Scan for the cell matching the given text and deliver its (X, Y) coordinate at center. 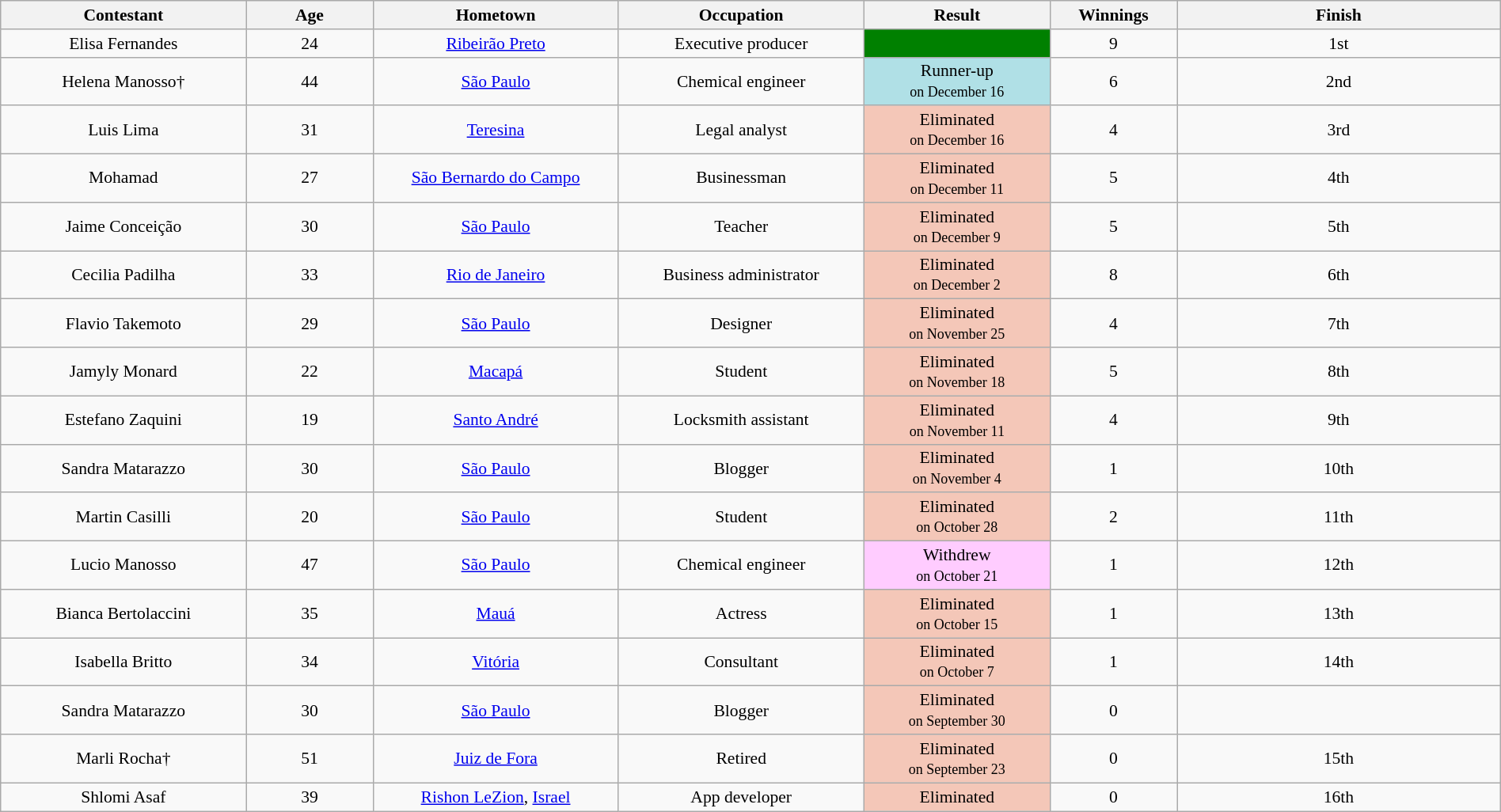
39 (310, 797)
Eliminatedon November 4 (956, 469)
8 (1113, 275)
8th (1338, 372)
20 (310, 518)
Elisa Fernandes (123, 44)
Helena Manosso† (123, 81)
Runner-upon December 16 (956, 81)
Mauá (496, 614)
27 (310, 179)
Estefano Zaquini (123, 419)
3rd (1338, 130)
51 (310, 758)
11th (1338, 518)
44 (310, 81)
Eliminatedon October 15 (956, 614)
São Bernardo do Campo (496, 179)
Eliminatedon December 2 (956, 275)
Eliminated (956, 797)
Martin Casilli (123, 518)
Teresina (496, 130)
4th (1338, 179)
Occupation (741, 15)
6th (1338, 275)
Age (310, 15)
5th (1338, 226)
Winnings (1113, 15)
Teacher (741, 226)
15th (1338, 758)
6 (1113, 81)
22 (310, 372)
Businessman (741, 179)
Eliminatedon November 25 (956, 323)
Jamyly Monard (123, 372)
Rishon LeZion, Israel (496, 797)
Legal analyst (741, 130)
Executive producer (741, 44)
Santo André (496, 419)
2nd (1338, 81)
Marli Rocha† (123, 758)
Shlomi Asaf (123, 797)
Designer (741, 323)
Jaime Conceição (123, 226)
12th (1338, 565)
Contestant (123, 15)
1st (1338, 44)
App developer (741, 797)
Eliminatedon October 7 (956, 662)
Finish (1338, 15)
Business administrator (741, 275)
14th (1338, 662)
Luis Lima (123, 130)
Macapá (496, 372)
Eliminatedon November 18 (956, 372)
Eliminatedon September 30 (956, 711)
Rio de Janeiro (496, 275)
Consultant (741, 662)
Lucio Manosso (123, 565)
Withdrewon October 21 (956, 565)
Eliminatedon September 23 (956, 758)
Juiz de Fora (496, 758)
7th (1338, 323)
Retired (741, 758)
34 (310, 662)
Bianca Bertolaccini (123, 614)
Actress (741, 614)
Isabella Britto (123, 662)
33 (310, 275)
Flavio Takemoto (123, 323)
Ribeirão Preto (496, 44)
16th (1338, 797)
31 (310, 130)
2 (1113, 518)
Cecilia Padilha (123, 275)
Mohamad (123, 179)
Result (956, 15)
47 (310, 565)
13th (1338, 614)
35 (310, 614)
Vitória (496, 662)
Hometown (496, 15)
Eliminatedon December 11 (956, 179)
29 (310, 323)
Eliminatedon December 9 (956, 226)
9 (1113, 44)
24 (310, 44)
10th (1338, 469)
19 (310, 419)
Locksmith assistant (741, 419)
Eliminatedon December 16 (956, 130)
Eliminatedon November 11 (956, 419)
9th (1338, 419)
Eliminatedon October 28 (956, 518)
